Output the [x, y] coordinate of the center of the cell containing the given text.  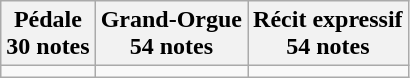
Grand-Orgue54 notes [171, 34]
Récit expressif54 notes [328, 34]
Pédale30 notes [48, 34]
